Return the [x, y] coordinate for the center point of the cell that contains the specified text.  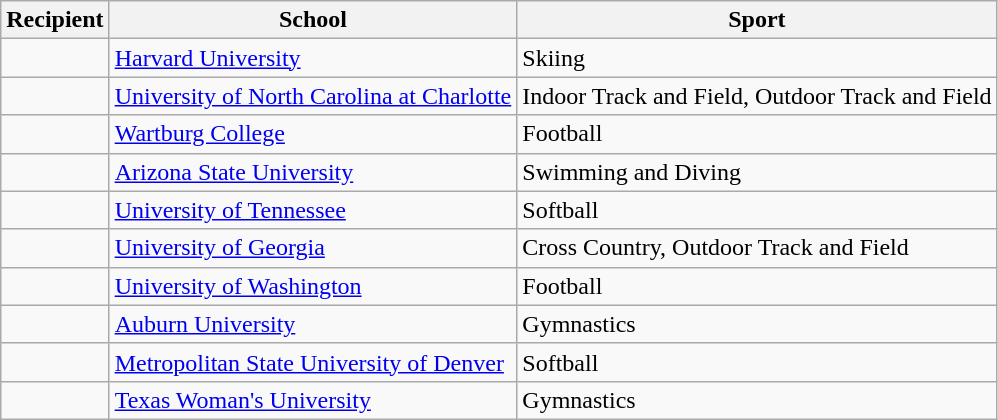
Swimming and Diving [757, 172]
Harvard University [313, 58]
Arizona State University [313, 172]
Sport [757, 20]
Cross Country, Outdoor Track and Field [757, 248]
Indoor Track and Field, Outdoor Track and Field [757, 96]
School [313, 20]
Skiing [757, 58]
Metropolitan State University of Denver [313, 362]
Texas Woman's University [313, 400]
University of North Carolina at Charlotte [313, 96]
University of Tennessee [313, 210]
Wartburg College [313, 134]
Auburn University [313, 324]
University of Washington [313, 286]
Recipient [55, 20]
University of Georgia [313, 248]
